Find where the given text appears and provide that cell's center as (x, y) coordinate. 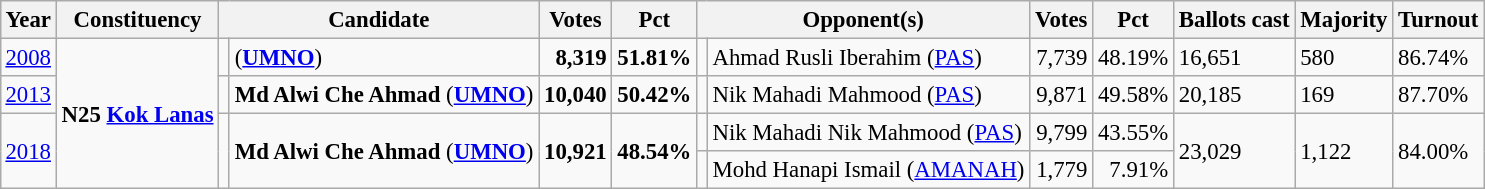
Opponent(s) (864, 20)
2018 (28, 152)
9,871 (1062, 95)
86.74% (1438, 57)
84.00% (1438, 152)
Mohd Hanapi Ismail (AMANAH) (868, 170)
Turnout (1438, 20)
87.70% (1438, 95)
10,921 (576, 152)
20,185 (1234, 95)
7,739 (1062, 57)
2013 (28, 95)
Year (28, 20)
Candidate (379, 20)
N25 Kok Lanas (138, 113)
1,122 (1344, 152)
23,029 (1234, 152)
16,651 (1234, 57)
8,319 (576, 57)
580 (1344, 57)
50.42% (654, 95)
10,040 (576, 95)
9,799 (1062, 133)
43.55% (1134, 133)
1,779 (1062, 170)
49.58% (1134, 95)
Ahmad Rusli Iberahim (PAS) (868, 57)
169 (1344, 95)
Ballots cast (1234, 20)
48.19% (1134, 57)
Nik Mahadi Nik Mahmood (PAS) (868, 133)
Majority (1344, 20)
Constituency (138, 20)
(UMNO) (384, 57)
48.54% (654, 152)
51.81% (654, 57)
7.91% (1134, 170)
2008 (28, 57)
Nik Mahadi Mahmood (PAS) (868, 95)
